Return (x, y) of the center of cell containing provided text 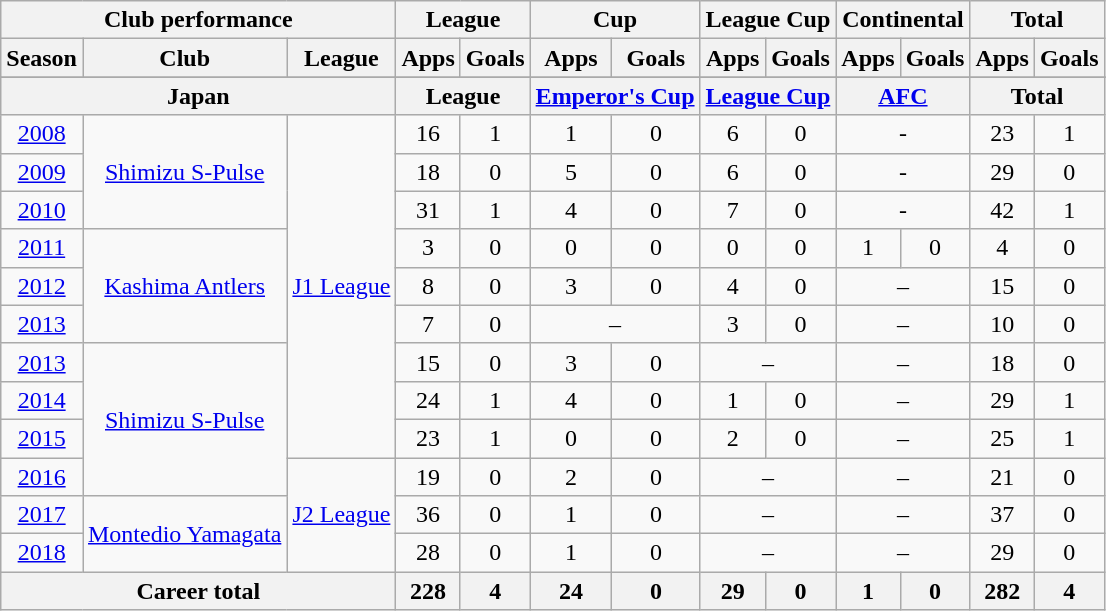
Career total (198, 591)
Club (184, 58)
36 (428, 515)
Club performance (198, 20)
2017 (42, 515)
J1 League (342, 286)
2012 (42, 286)
Kashima Antlers (184, 286)
2011 (42, 248)
16 (428, 134)
Montedio Yamagata (184, 534)
2010 (42, 210)
Emperor's Cup (615, 96)
2014 (42, 400)
282 (1002, 591)
2015 (42, 438)
2016 (42, 477)
J2 League (342, 515)
Continental (903, 20)
2008 (42, 134)
37 (1002, 515)
5 (571, 172)
21 (1002, 477)
25 (1002, 438)
10 (1002, 324)
31 (428, 210)
2018 (42, 553)
19 (428, 477)
42 (1002, 210)
28 (428, 553)
AFC (903, 96)
2009 (42, 172)
8 (428, 286)
Season (42, 58)
Cup (615, 20)
Japan (198, 96)
228 (428, 591)
